Return [x, y] of the center of cell containing provided text 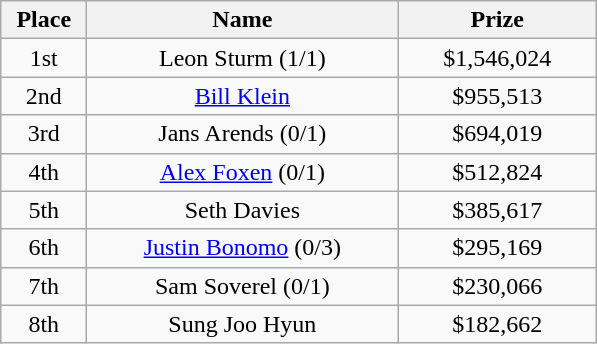
Place [44, 20]
$955,513 [498, 96]
$1,546,024 [498, 58]
$295,169 [498, 248]
$230,066 [498, 286]
Leon Sturm (1/1) [242, 58]
$512,824 [498, 172]
Alex Foxen (0/1) [242, 172]
6th [44, 248]
8th [44, 324]
Sung Joo Hyun [242, 324]
5th [44, 210]
Justin Bonomo (0/3) [242, 248]
4th [44, 172]
$182,662 [498, 324]
Seth Davies [242, 210]
Sam Soverel (0/1) [242, 286]
1st [44, 58]
7th [44, 286]
$694,019 [498, 134]
3rd [44, 134]
Name [242, 20]
Prize [498, 20]
$385,617 [498, 210]
Jans Arends (0/1) [242, 134]
Bill Klein [242, 96]
2nd [44, 96]
